From the cell containing the given text, extract its center point as (x, y) coordinate. 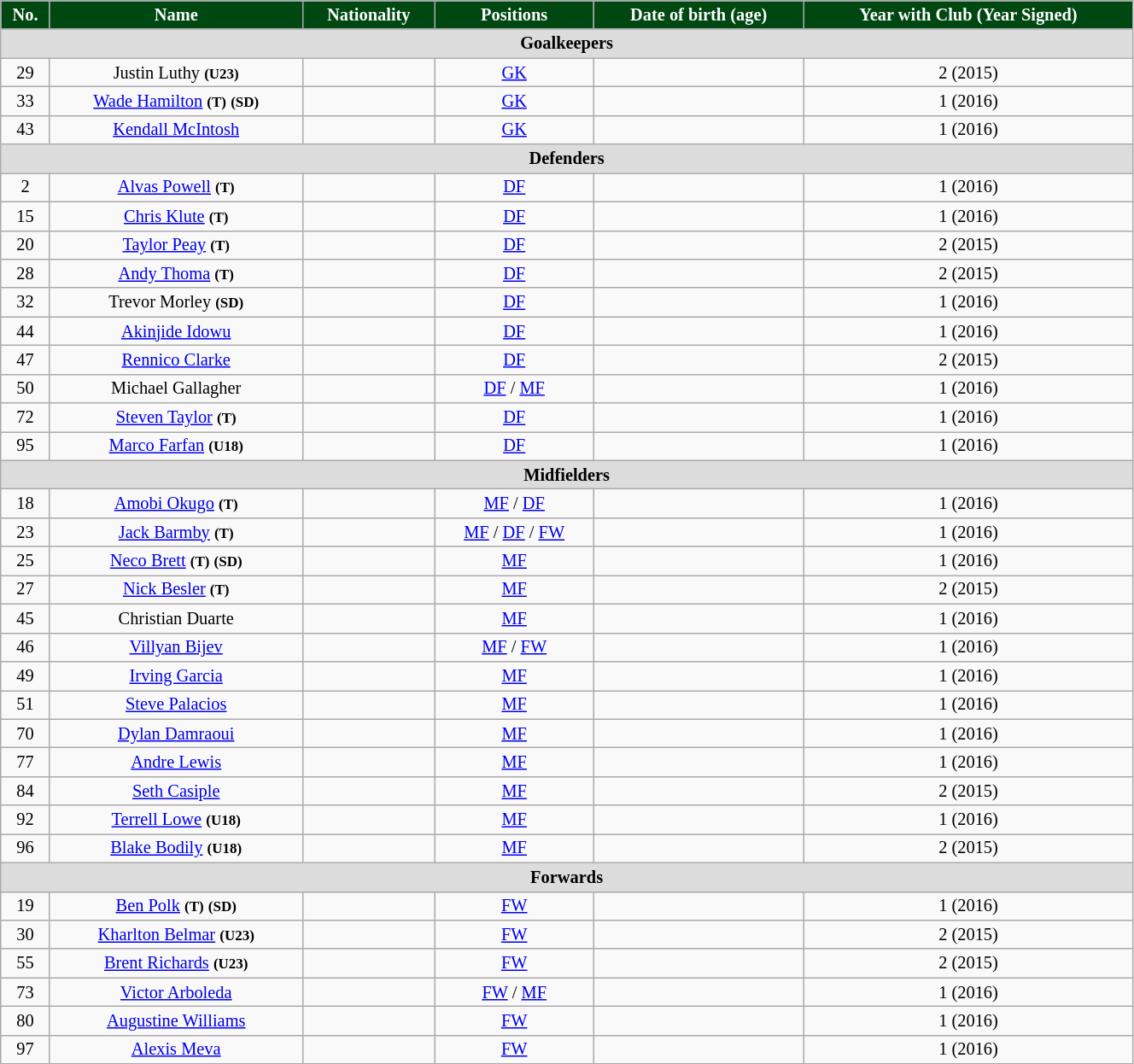
77 (26, 762)
47 (26, 360)
25 (26, 561)
Seth Casiple (176, 791)
Midfielders (567, 475)
70 (26, 734)
Rennico Clarke (176, 360)
84 (26, 791)
Michael Gallagher (176, 389)
51 (26, 704)
Kendall McIntosh (176, 130)
Nick Besler (T) (176, 589)
MF / DF / FW (514, 532)
Ben Polk (T) (SD) (176, 906)
Trevor Morley (SD) (176, 302)
Irving Garcia (176, 675)
DF / MF (514, 389)
80 (26, 1020)
Brent Richards (U23) (176, 963)
Amobi Okugo (T) (176, 503)
MF / FW (514, 647)
Goalkeepers (567, 44)
Wade Hamilton (T) (SD) (176, 101)
49 (26, 675)
Positions (514, 15)
15 (26, 216)
18 (26, 503)
30 (26, 934)
Augustine Williams (176, 1020)
95 (26, 446)
Forwards (567, 877)
Blake Bodily (U18) (176, 848)
Marco Farfan (U18) (176, 446)
19 (26, 906)
Akinjide Idowu (176, 331)
2 (26, 187)
28 (26, 273)
Nationality (369, 15)
50 (26, 389)
Alvas Powell (T) (176, 187)
23 (26, 532)
73 (26, 992)
33 (26, 101)
43 (26, 130)
Year with Club (Year Signed) (968, 15)
72 (26, 418)
No. (26, 15)
Justin Luthy (U23) (176, 73)
Alexis Meva (176, 1049)
Taylor Peay (T) (176, 245)
46 (26, 647)
Andre Lewis (176, 762)
MF / DF (514, 503)
Terrell Lowe (U18) (176, 820)
Name (176, 15)
20 (26, 245)
Dylan Damraoui (176, 734)
96 (26, 848)
Steven Taylor (T) (176, 418)
Neco Brett (T) (SD) (176, 561)
Chris Klute (T) (176, 216)
55 (26, 963)
45 (26, 618)
Jack Barmby (T) (176, 532)
92 (26, 820)
Victor Arboleda (176, 992)
97 (26, 1049)
Christian Duarte (176, 618)
27 (26, 589)
Date of birth (age) (699, 15)
Kharlton Belmar (U23) (176, 934)
Steve Palacios (176, 704)
FW / MF (514, 992)
44 (26, 331)
29 (26, 73)
Villyan Bijev (176, 647)
Defenders (567, 159)
32 (26, 302)
Andy Thoma (T) (176, 273)
